Detect which cell encompasses the target text, then output its [X, Y] center coordinate. 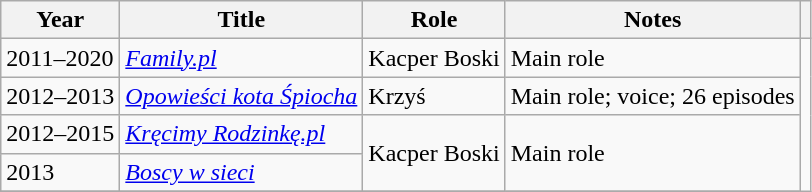
2011–2020 [60, 58]
Year [60, 20]
2012–2013 [60, 96]
Role [434, 20]
Family.pl [242, 58]
Opowieści kota Śpiocha [242, 96]
Krzyś [434, 96]
2013 [60, 172]
Notes [652, 20]
Main role; voice; 26 episodes [652, 96]
Kręcimy Rodzinkę.pl [242, 134]
Title [242, 20]
Boscy w sieci [242, 172]
2012–2015 [60, 134]
